Capture the cell that displays the provided text and extract its [X, Y] central coordinate. 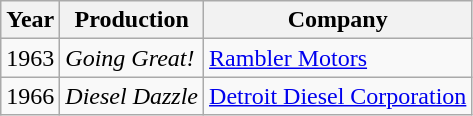
Year [30, 20]
1963 [30, 58]
Going Great! [132, 58]
Diesel Dazzle [132, 96]
Company [338, 20]
Rambler Motors [338, 58]
Production [132, 20]
1966 [30, 96]
Detroit Diesel Corporation [338, 96]
